Return the [X, Y] coordinate for the center point of the cell that contains the specified text.  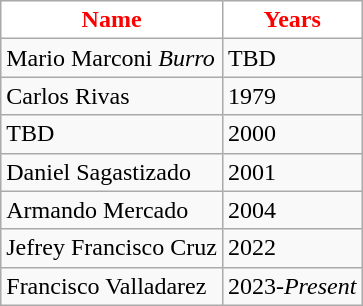
2023-Present [292, 286]
Daniel Sagastizado [112, 172]
2004 [292, 210]
Armando Mercado [112, 210]
Years [292, 20]
2022 [292, 248]
Jefrey Francisco Cruz [112, 248]
Mario Marconi Burro [112, 58]
Carlos Rivas [112, 96]
Name [112, 20]
1979 [292, 96]
2000 [292, 134]
2001 [292, 172]
Francisco Valladarez [112, 286]
